Detect which cell encompasses the target text, then output its (X, Y) center coordinate. 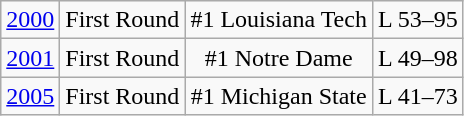
#1 Notre Dame (279, 58)
#1 Louisiana Tech (279, 20)
2001 (30, 58)
L 41–73 (418, 96)
L 53–95 (418, 20)
2000 (30, 20)
#1 Michigan State (279, 96)
L 49–98 (418, 58)
2005 (30, 96)
